Detect which cell encompasses the target text, then output its (x, y) center coordinate. 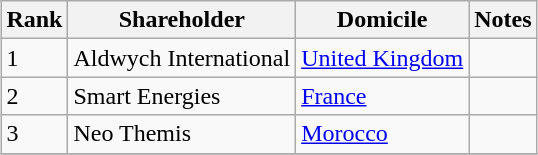
Neo Themis (182, 134)
Rank (34, 20)
Morocco (382, 134)
Smart Energies (182, 96)
3 (34, 134)
United Kingdom (382, 58)
Notes (503, 20)
Shareholder (182, 20)
Domicile (382, 20)
Aldwych International (182, 58)
1 (34, 58)
2 (34, 96)
France (382, 96)
